Detect which cell encompasses the target text, then output its (x, y) center coordinate. 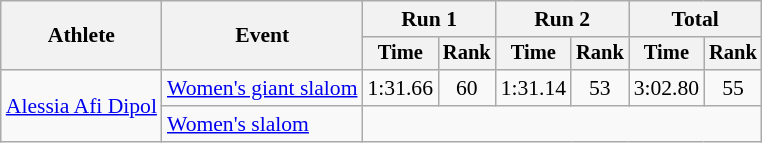
3:02.80 (666, 88)
Event (262, 36)
1:31.66 (400, 88)
Alessia Afi Dipol (82, 106)
Run 1 (430, 19)
Women's slalom (262, 124)
Women's giant slalom (262, 88)
1:31.14 (534, 88)
Total (696, 19)
55 (733, 88)
60 (467, 88)
Athlete (82, 36)
53 (600, 88)
Run 2 (562, 19)
